Locate the cell with the specified text and output its [X, Y] center coordinate. 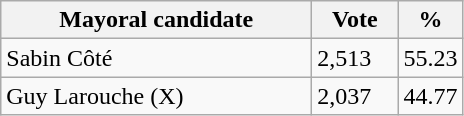
Mayoral candidate [156, 20]
44.77 [430, 96]
2,513 [355, 58]
Vote [355, 20]
Sabin Côté [156, 58]
55.23 [430, 58]
2,037 [355, 96]
Guy Larouche (X) [156, 96]
% [430, 20]
